Scan for the cell matching the given text and deliver its [X, Y] coordinate at center. 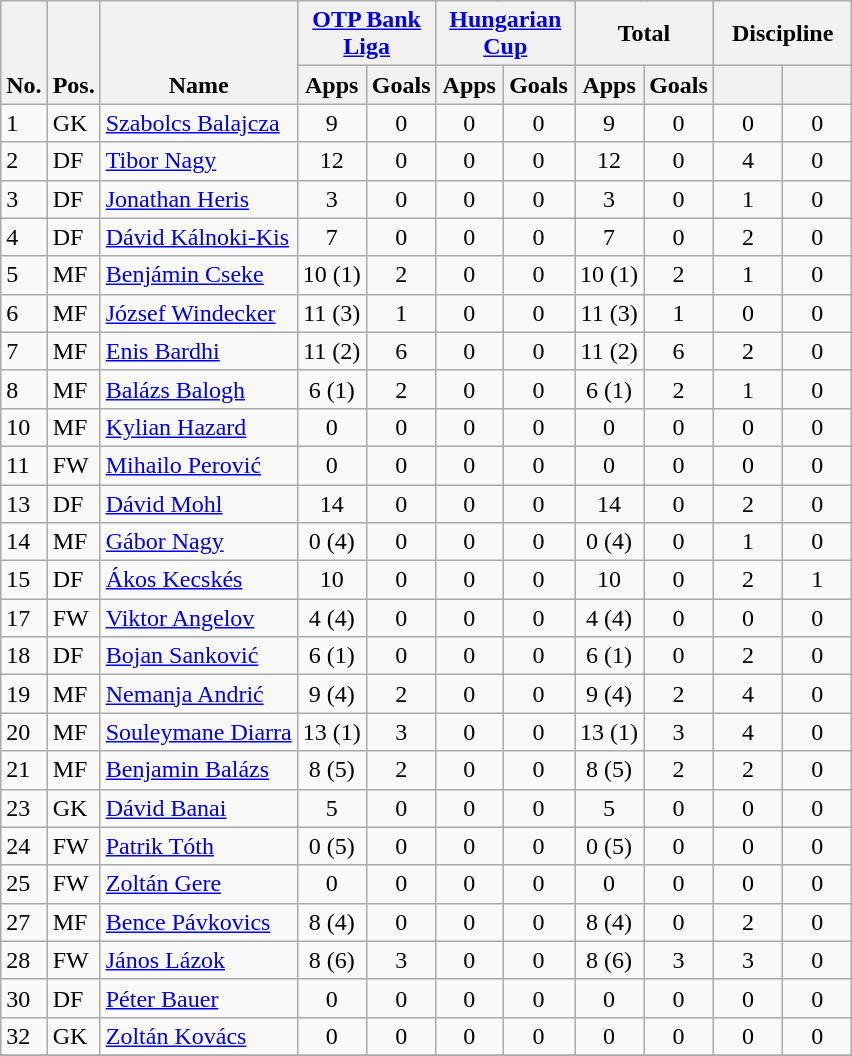
Péter Bauer [198, 998]
27 [24, 922]
János Lázok [198, 960]
Name [198, 52]
Total [644, 34]
8 [24, 389]
Discipline [782, 34]
Bojan Sanković [198, 656]
Zoltán Kovács [198, 1036]
23 [24, 808]
Jonathan Heris [198, 199]
32 [24, 1036]
28 [24, 960]
Bence Pávkovics [198, 922]
Hungarian Cup [506, 34]
Benjamin Balázs [198, 770]
József Windecker [198, 313]
Gábor Nagy [198, 542]
30 [24, 998]
Dávid Kálnoki-Kis [198, 237]
Dávid Banai [198, 808]
20 [24, 732]
19 [24, 694]
13 [24, 503]
Enis Bardhi [198, 351]
Dávid Mohl [198, 503]
Patrik Tóth [198, 846]
Nemanja Andrić [198, 694]
11 [24, 465]
Ákos Kecskés [198, 580]
17 [24, 618]
Balázs Balogh [198, 389]
Szabolcs Balajcza [198, 123]
15 [24, 580]
No. [24, 52]
Tibor Nagy [198, 161]
Souleymane Diarra [198, 732]
25 [24, 884]
Viktor Angelov [198, 618]
Zoltán Gere [198, 884]
Kylian Hazard [198, 427]
OTP Bank Liga [366, 34]
Benjámin Cseke [198, 275]
24 [24, 846]
21 [24, 770]
Mihailo Perović [198, 465]
18 [24, 656]
Pos. [74, 52]
